Provide the [X, Y] coordinate of the cell's center where the given text is located.  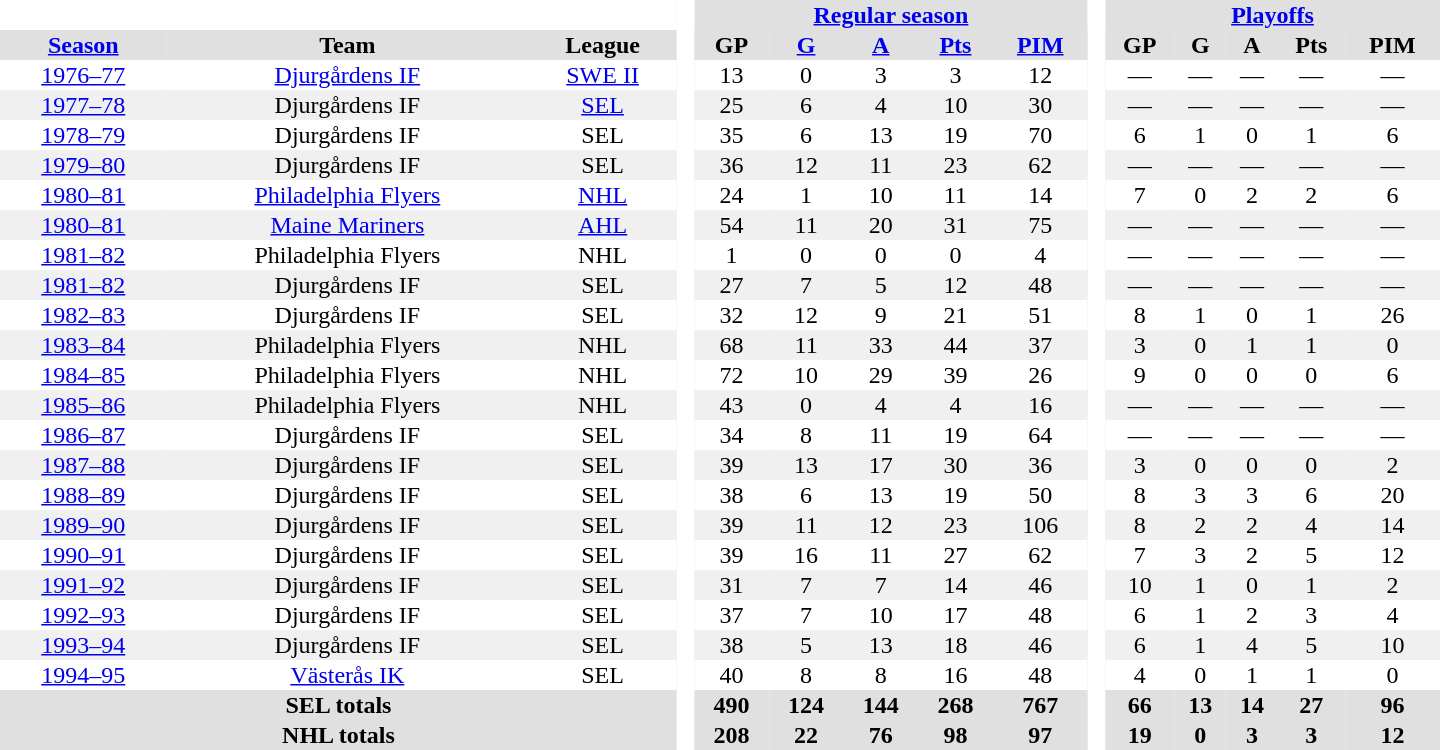
Västerås IK [348, 675]
1991–92 [84, 585]
124 [806, 705]
1984–85 [84, 375]
22 [806, 735]
98 [956, 735]
106 [1040, 525]
1992–93 [84, 615]
70 [1040, 135]
AHL [602, 225]
767 [1040, 705]
75 [1040, 225]
1987–88 [84, 465]
34 [732, 435]
1977–78 [84, 105]
44 [956, 345]
268 [956, 705]
1990–91 [84, 555]
1986–87 [84, 435]
1988–89 [84, 495]
1993–94 [84, 645]
Playoffs [1272, 15]
1979–80 [84, 165]
1976–77 [84, 75]
24 [732, 195]
33 [880, 345]
51 [1040, 315]
43 [732, 405]
32 [732, 315]
76 [880, 735]
21 [956, 315]
SWE II [602, 75]
35 [732, 135]
40 [732, 675]
68 [732, 345]
1985–86 [84, 405]
Team [348, 45]
50 [1040, 495]
1982–83 [84, 315]
29 [880, 375]
96 [1392, 705]
1989–90 [84, 525]
Maine Mariners [348, 225]
Season [84, 45]
54 [732, 225]
NHL totals [338, 735]
Regular season [891, 15]
18 [956, 645]
1983–84 [84, 345]
490 [732, 705]
1994–95 [84, 675]
SEL totals [338, 705]
League [602, 45]
208 [732, 735]
72 [732, 375]
25 [732, 105]
1978–79 [84, 135]
144 [880, 705]
97 [1040, 735]
64 [1040, 435]
66 [1140, 705]
